Extract the [X, Y] coordinate from the center of the cell holding the provided text.  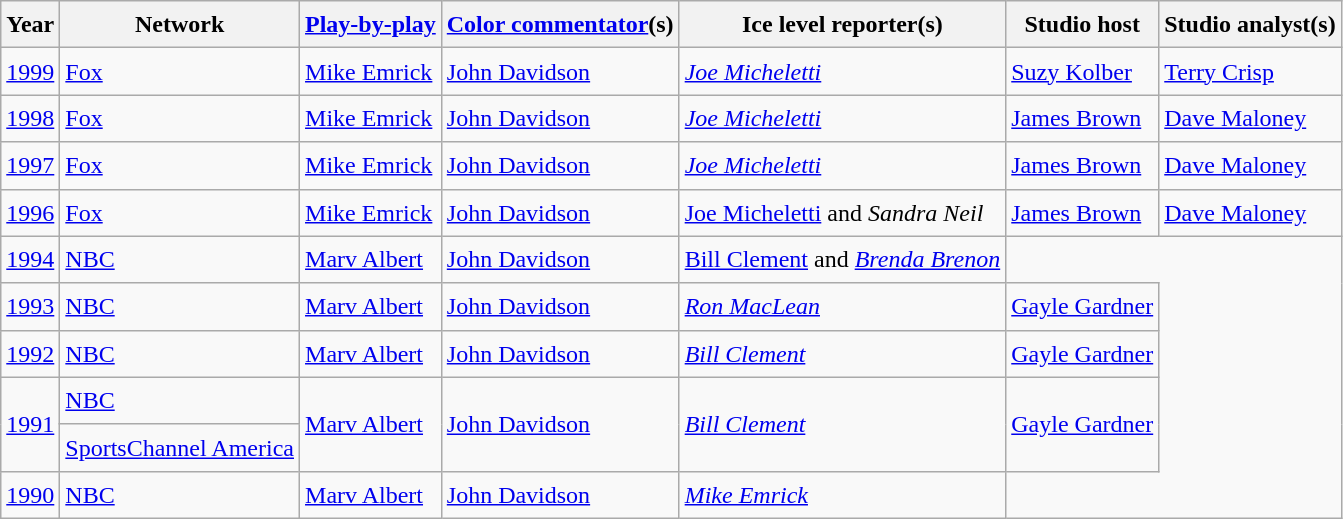
Studio analyst(s) [1250, 24]
Studio host [1082, 24]
1993 [30, 306]
Bill Clement and Brenda Brenon [842, 260]
Joe Micheletti and Sandra Neil [842, 212]
1994 [30, 260]
1997 [30, 166]
Network [180, 24]
Terry Crisp [1250, 72]
Ice level reporter(s) [842, 24]
Color commentator(s) [560, 24]
SportsChannel America [180, 448]
1991 [30, 424]
1996 [30, 212]
1998 [30, 118]
Ron MacLean [842, 306]
Play-by-play [371, 24]
1990 [30, 494]
Year [30, 24]
1992 [30, 354]
1999 [30, 72]
Suzy Kolber [1082, 72]
